From the cell containing the given text, extract its center point as (x, y) coordinate. 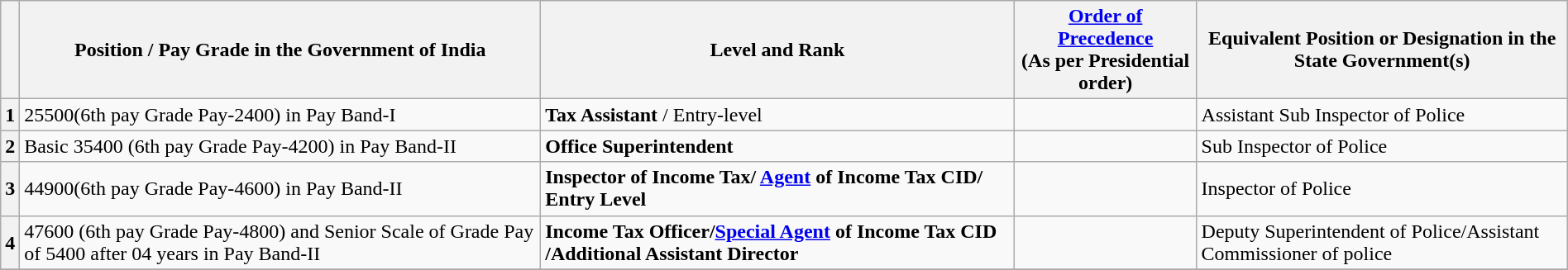
Office Superintendent (777, 146)
3 (10, 188)
Level and Rank (777, 50)
47600 (6th pay Grade Pay-4800) and Senior Scale of Grade Pay of 5400 after 04 years in Pay Band-II (280, 243)
25500(6th pay Grade Pay-2400) in Pay Band-I (280, 115)
Income Tax Officer/Special Agent of Income Tax CID /Additional Assistant Director (777, 243)
Tax Assistant / Entry-level (777, 115)
Inspector of Police (1382, 188)
Sub Inspector of Police (1382, 146)
Position / Pay Grade in the Government of India (280, 50)
Inspector of Income Tax/ Agent of Income Tax CID/ Entry Level (777, 188)
4 (10, 243)
Equivalent Position or Designation in the State Government(s) (1382, 50)
2 (10, 146)
1 (10, 115)
Order of Precedence (As per Presidential order) (1105, 50)
Deputy Superintendent of Police/Assistant Commissioner of police (1382, 243)
Basic 35400 (6th pay Grade Pay-4200) in Pay Band-II (280, 146)
Assistant Sub Inspector of Police (1382, 115)
44900(6th pay Grade Pay-4600) in Pay Band-II (280, 188)
